Provide the [X, Y] coordinate of the cell's center where the given text is located.  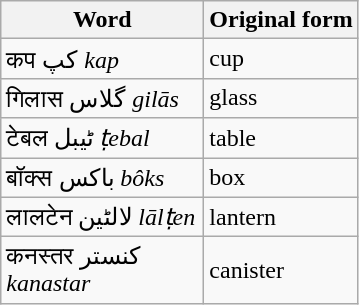
glass [281, 98]
बॉक्स باکس bôks [102, 178]
कनस्तर کنستر kanastar [102, 270]
canister [281, 270]
cup [281, 59]
लालटेन لالٹین lālṭen [102, 217]
गिलास گلاس gilās [102, 98]
lantern [281, 217]
table [281, 138]
Word [102, 20]
कप کپ kap [102, 59]
Original form [281, 20]
box [281, 178]
टेबल ٹیبل ṭebal [102, 138]
